For the text-containing cell, return its midpoint in [X, Y] coordinate format. 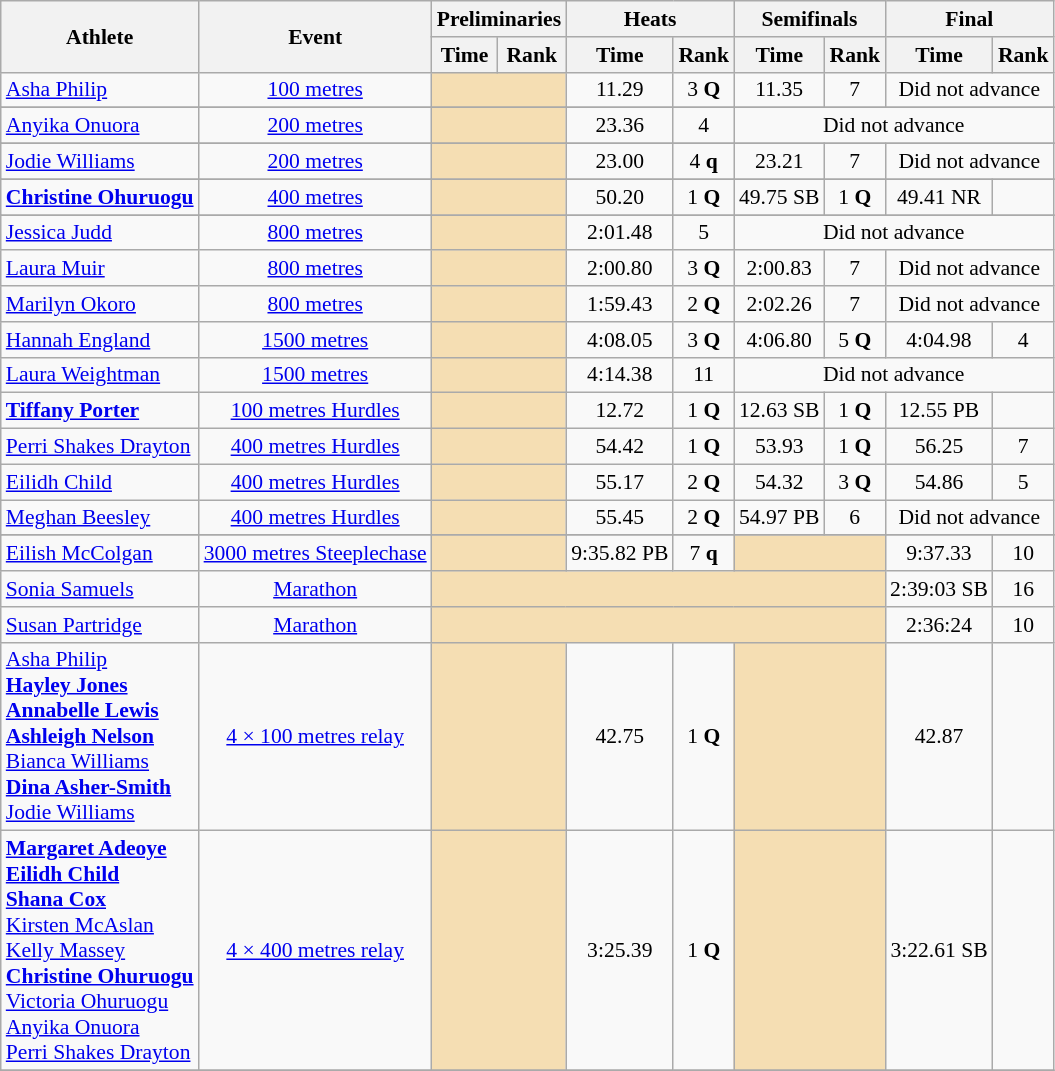
9:37.33 [939, 554]
54.97 PB [780, 518]
Asha Philip [100, 90]
2:02.26 [780, 304]
23.00 [620, 162]
Susan Partridge [100, 625]
Jodie Williams [100, 162]
50.20 [620, 197]
Christine Ohuruogu [100, 197]
Jessica Judd [100, 233]
Tiffany Porter [100, 411]
Athlete [100, 36]
4:06.80 [780, 340]
Anyika Onuora [100, 126]
11.29 [620, 90]
Perri Shakes Drayton [100, 447]
54.42 [620, 447]
2:01.48 [620, 233]
3:25.39 [620, 951]
4 × 100 metres relay [316, 736]
11.35 [780, 90]
100 metres [316, 90]
4 × 400 metres relay [316, 951]
Event [316, 36]
2:39:03 SB [939, 589]
2:00.80 [620, 269]
2:00.83 [780, 269]
53.93 [780, 447]
5 Q [854, 340]
2:36:24 [939, 625]
9:35.82 PB [620, 554]
7 q [704, 554]
42.75 [620, 736]
12.63 SB [780, 411]
55.45 [620, 518]
54.32 [780, 482]
Semifinals [810, 19]
56.25 [939, 447]
Heats [650, 19]
3:22.61 SB [939, 951]
16 [1024, 589]
4 q [704, 162]
49.41 NR [939, 197]
4:04.98 [939, 340]
49.75 SB [780, 197]
12.55 PB [939, 411]
4:08.05 [620, 340]
55.17 [620, 482]
Hannah England [100, 340]
1:59.43 [620, 304]
Laura Muir [100, 269]
Margaret AdeoyeEilidh ChildShana CoxKirsten McAslanKelly MasseyChristine OhuruoguVictoria OhuruoguAnyika OnuoraPerri Shakes Drayton [100, 951]
100 metres Hurdles [316, 411]
54.86 [939, 482]
Meghan Beesley [100, 518]
23.36 [620, 126]
Eilidh Child [100, 482]
11 [704, 375]
6 [854, 518]
Sonia Samuels [100, 589]
Eilish McColgan [100, 554]
Preliminaries [499, 19]
Asha PhilipHayley JonesAnnabelle LewisAshleigh NelsonBianca WilliamsDina Asher-SmithJodie Williams [100, 736]
12.72 [620, 411]
3000 metres Steeplechase [316, 554]
Marilyn Okoro [100, 304]
Final [969, 19]
4:14.38 [620, 375]
42.87 [939, 736]
400 metres [316, 197]
Laura Weightman [100, 375]
23.21 [780, 162]
